Provide the (X, Y) coordinate of the cell's center where the given text is located.  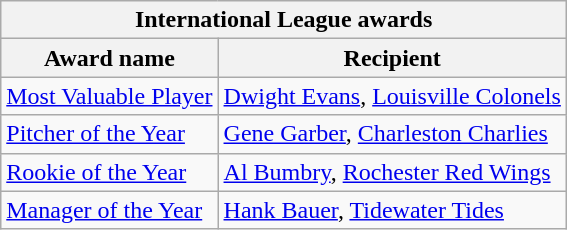
Al Bumbry, Rochester Red Wings (392, 172)
International League awards (284, 20)
Recipient (392, 58)
Most Valuable Player (110, 96)
Hank Bauer, Tidewater Tides (392, 210)
Dwight Evans, Louisville Colonels (392, 96)
Pitcher of the Year (110, 134)
Gene Garber, Charleston Charlies (392, 134)
Manager of the Year (110, 210)
Rookie of the Year (110, 172)
Award name (110, 58)
